Pinpoint the cell where the given text exists, returning its (X, Y) midpoint coordinate. 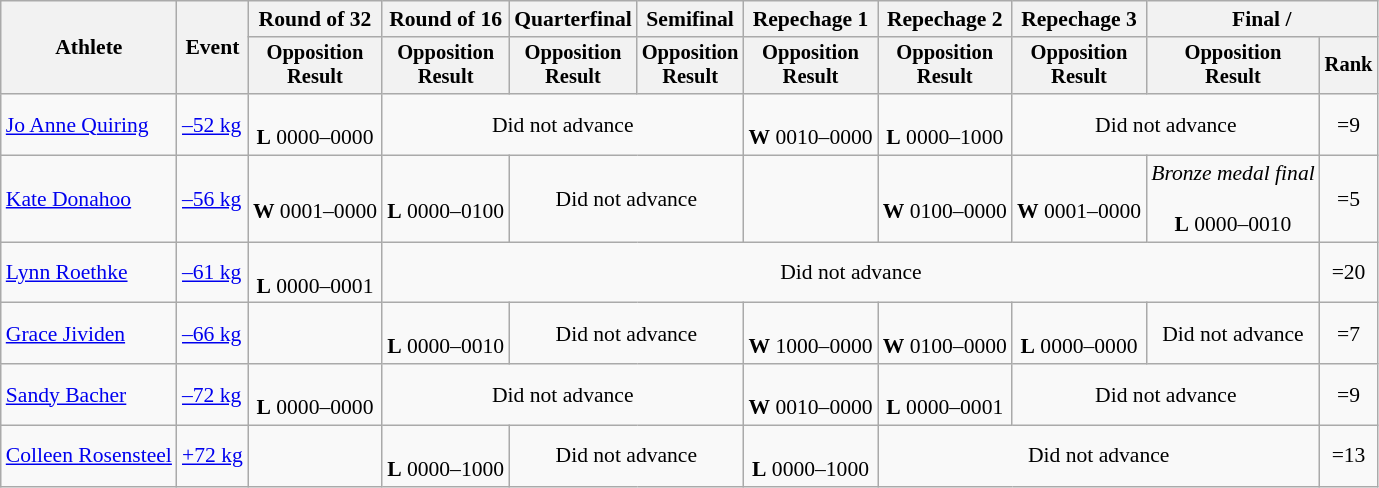
Grace Jividen (89, 334)
+72 kg (212, 456)
=20 (1349, 272)
=5 (1349, 200)
Semifinal (690, 19)
=7 (1349, 334)
Jo Anne Quiring (89, 124)
–61 kg (212, 272)
Athlete (89, 48)
Sandy Bacher (89, 394)
–52 kg (212, 124)
Quarterfinal (573, 19)
Lynn Roethke (89, 272)
W 1000–0000 (810, 334)
Final / (1262, 19)
Round of 32 (315, 19)
Kate Donahoo (89, 200)
–66 kg (212, 334)
Event (212, 48)
Repechage 1 (810, 19)
Colleen Rosensteel (89, 456)
=13 (1349, 456)
–72 kg (212, 394)
L 0000–0100 (446, 200)
Repechage 2 (945, 19)
Rank (1349, 66)
Bronze medal finalL 0000–0010 (1233, 200)
L 0000–0010 (446, 334)
–56 kg (212, 200)
Round of 16 (446, 19)
Repechage 3 (1079, 19)
